Return [x, y] of the center of cell containing provided text 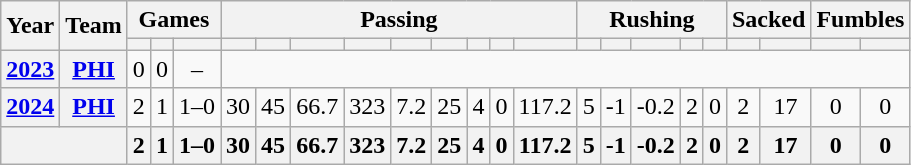
Passing [400, 20]
– [196, 69]
Sacked [768, 20]
Year [30, 26]
2023 [30, 69]
Fumbles [860, 20]
Rushing [652, 20]
Games [174, 20]
Team [94, 26]
2024 [30, 107]
